Return the [x, y] coordinate for the center point of the cell that contains the specified text.  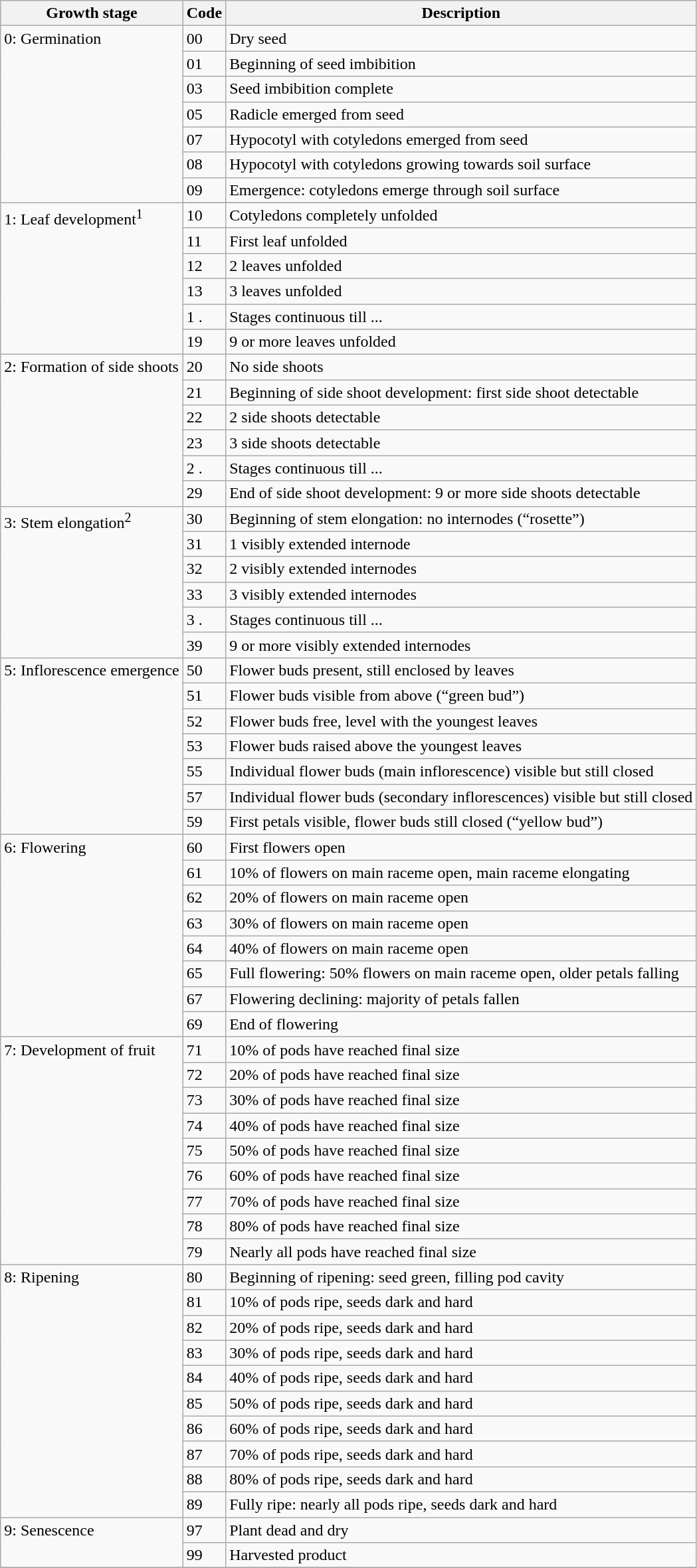
85 [204, 1403]
Hypocotyl with cotyledons growing towards soil surface [461, 165]
78 [204, 1227]
Full flowering: 50% flowers on main raceme open, older petals falling [461, 974]
3 . [204, 620]
40% of flowers on main raceme open [461, 948]
71 [204, 1049]
Growth stage [92, 13]
Dry seed [461, 39]
Code [204, 13]
99 [204, 1555]
81 [204, 1302]
Beginning of side shoot development: first side shoot detectable [461, 392]
63 [204, 923]
20 [204, 367]
09 [204, 190]
40% of pods have reached final size [461, 1126]
65 [204, 974]
73 [204, 1100]
52 [204, 721]
6: Flowering [92, 936]
10% of pods have reached final size [461, 1049]
Hypocotyl with cotyledons emerged from seed [461, 139]
5: Inflorescence emergence [92, 746]
19 [204, 342]
9 or more leaves unfolded [461, 342]
74 [204, 1126]
End of flowering [461, 1024]
10% of pods ripe, seeds dark and hard [461, 1302]
79 [204, 1252]
Description [461, 13]
Flower buds free, level with the youngest leaves [461, 721]
86 [204, 1429]
No side shoots [461, 367]
20% of flowers on main raceme open [461, 898]
Nearly all pods have reached final size [461, 1252]
30% of pods have reached final size [461, 1100]
2 leaves unfolded [461, 266]
29 [204, 493]
1 visibly extended internode [461, 544]
59 [204, 822]
13 [204, 291]
75 [204, 1151]
Beginning of stem elongation: no internodes (“rosette”) [461, 519]
2: Formation of side shoots [92, 430]
Emergence: cotyledons emerge through soil surface [461, 190]
89 [204, 1504]
1 . [204, 317]
50 [204, 670]
1: Leaf development1 [92, 278]
70% of pods ripe, seeds dark and hard [461, 1454]
Beginning of ripening: seed green, filling pod cavity [461, 1277]
3 side shoots detectable [461, 443]
00 [204, 39]
10% of flowers on main raceme open, main raceme elongating [461, 873]
3 leaves unfolded [461, 291]
67 [204, 999]
10 [204, 215]
72 [204, 1075]
3: Stem elongation2 [92, 582]
39 [204, 645]
End of side shoot development: 9 or more side shoots detectable [461, 493]
53 [204, 746]
20% of pods have reached final size [461, 1075]
Seed imbibition complete [461, 89]
Radicle emerged from seed [461, 114]
9 or more visibly extended internodes [461, 645]
61 [204, 873]
Beginning of seed imbibition [461, 64]
69 [204, 1024]
Cotyledons completely unfolded [461, 215]
70% of pods have reached final size [461, 1201]
Flower buds visible from above (“green bud”) [461, 695]
2 visibly extended internodes [461, 569]
64 [204, 948]
08 [204, 165]
87 [204, 1454]
51 [204, 695]
First petals visible, flower buds still closed (“yellow bud”) [461, 822]
7: Development of fruit [92, 1150]
01 [204, 64]
Individual flower buds (main inflorescence) visible but still closed [461, 772]
30 [204, 519]
Individual flower buds (secondary inflorescences) visible but still closed [461, 797]
Flower buds present, still enclosed by leaves [461, 670]
22 [204, 418]
12 [204, 266]
Fully ripe: nearly all pods ripe, seeds dark and hard [461, 1504]
62 [204, 898]
80 [204, 1277]
50% of pods ripe, seeds dark and hard [461, 1403]
21 [204, 392]
11 [204, 240]
30% of flowers on main raceme open [461, 923]
32 [204, 569]
88 [204, 1479]
2 . [204, 468]
97 [204, 1529]
83 [204, 1353]
55 [204, 772]
Plant dead and dry [461, 1529]
80% of pods ripe, seeds dark and hard [461, 1479]
Harvested product [461, 1555]
76 [204, 1176]
20% of pods ripe, seeds dark and hard [461, 1328]
8: Ripening [92, 1391]
84 [204, 1378]
31 [204, 544]
9: Senescence [92, 1542]
60 [204, 847]
40% of pods ripe, seeds dark and hard [461, 1378]
80% of pods have reached final size [461, 1227]
2 side shoots detectable [461, 418]
23 [204, 443]
First flowers open [461, 847]
07 [204, 139]
82 [204, 1328]
03 [204, 89]
05 [204, 114]
77 [204, 1201]
50% of pods have reached final size [461, 1151]
Flowering declining: majority of petals fallen [461, 999]
30% of pods ripe, seeds dark and hard [461, 1353]
0: Germination [92, 114]
First leaf unfolded [461, 240]
3 visibly extended internodes [461, 594]
60% of pods ripe, seeds dark and hard [461, 1429]
57 [204, 797]
33 [204, 594]
60% of pods have reached final size [461, 1176]
Flower buds raised above the youngest leaves [461, 746]
